Provide the (X, Y) coordinate of the cell's center where the given text is located.  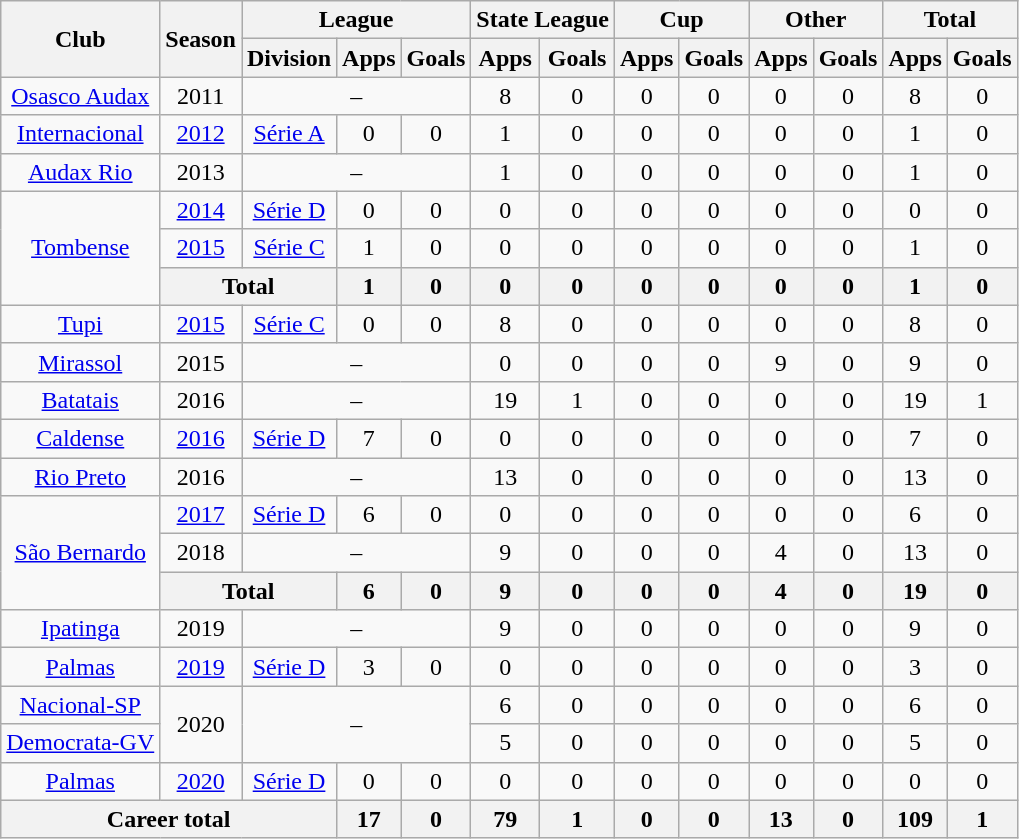
2012 (201, 134)
2014 (201, 210)
79 (506, 819)
Tupi (80, 324)
Audax Rio (80, 172)
Tombense (80, 248)
São Bernardo (80, 553)
Caldense (80, 438)
Division (290, 58)
Democrata-GV (80, 743)
2018 (201, 553)
2013 (201, 172)
Batatais (80, 400)
League (356, 20)
109 (915, 819)
Internacional (80, 134)
17 (369, 819)
Career total (169, 819)
2017 (201, 515)
Mirassol (80, 362)
Série A (290, 134)
State League (543, 20)
Ipatinga (80, 629)
Club (80, 39)
Season (201, 39)
Other (816, 20)
Osasco Audax (80, 96)
Rio Preto (80, 477)
Nacional-SP (80, 705)
Cup (681, 20)
2011 (201, 96)
